Locate the cell with the specified text and output its [x, y] center coordinate. 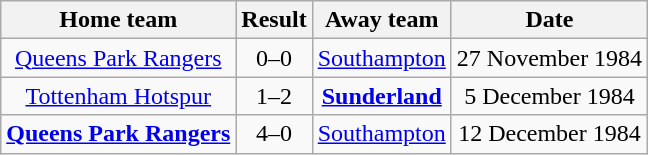
Tottenham Hotspur [118, 96]
Result [274, 20]
Away team [382, 20]
0–0 [274, 58]
Home team [118, 20]
27 November 1984 [549, 58]
4–0 [274, 134]
12 December 1984 [549, 134]
Sunderland [382, 96]
1–2 [274, 96]
Date [549, 20]
5 December 1984 [549, 96]
